Detect which cell encompasses the target text, then output its [x, y] center coordinate. 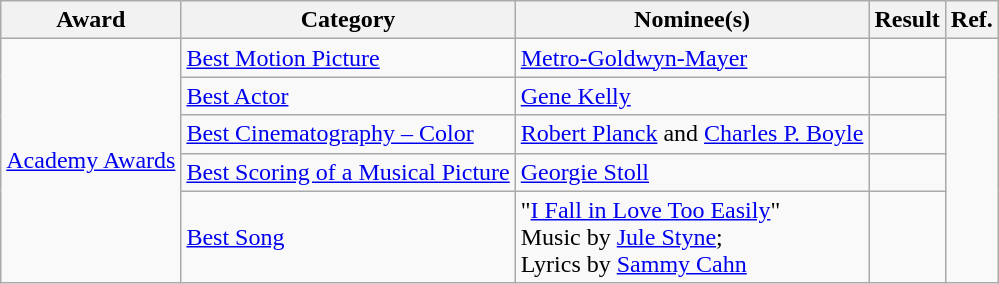
Best Song [348, 237]
Georgie Stoll [692, 172]
Category [348, 20]
Best Motion Picture [348, 58]
Academy Awards [91, 161]
Metro-Goldwyn-Mayer [692, 58]
Nominee(s) [692, 20]
Best Cinematography – Color [348, 134]
Robert Planck and Charles P. Boyle [692, 134]
Gene Kelly [692, 96]
"I Fall in Love Too Easily" Music by Jule Styne; Lyrics by Sammy Cahn [692, 237]
Best Scoring of a Musical Picture [348, 172]
Award [91, 20]
Best Actor [348, 96]
Result [907, 20]
Ref. [972, 20]
